Extract the [X, Y] coordinate from the center of the cell holding the provided text.  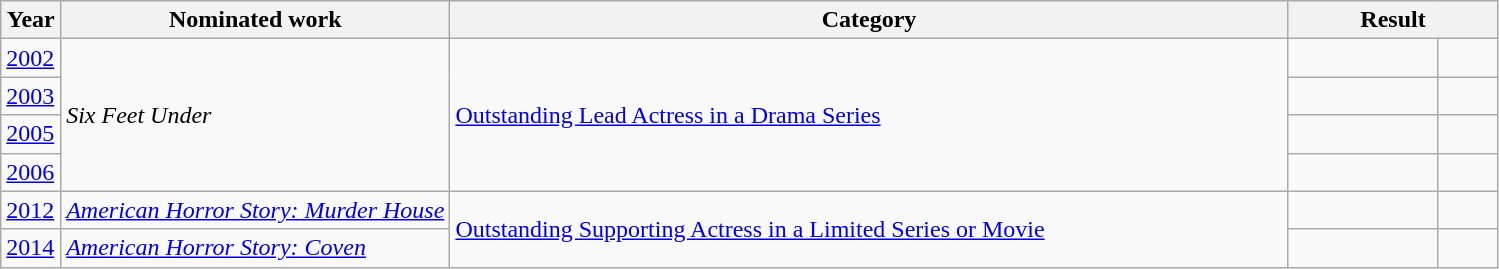
Six Feet Under [256, 115]
2006 [31, 172]
Result [1393, 20]
2003 [31, 96]
Nominated work [256, 20]
Category [869, 20]
2012 [31, 210]
2002 [31, 58]
American Horror Story: Murder House [256, 210]
2014 [31, 248]
Outstanding Lead Actress in a Drama Series [869, 115]
American Horror Story: Coven [256, 248]
2005 [31, 134]
Outstanding Supporting Actress in a Limited Series or Movie [869, 229]
Year [31, 20]
